Find where the given text appears and provide that cell's center as [X, Y] coordinate. 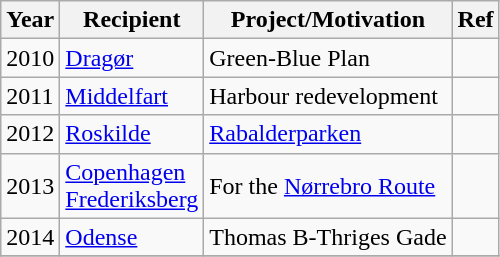
2011 [30, 96]
Thomas B-Thriges Gade [328, 237]
Project/Motivation [328, 20]
For the Nørrebro Route [328, 186]
2010 [30, 58]
Ref [476, 20]
Green-Blue Plan [328, 58]
Dragør [132, 58]
2012 [30, 134]
Rabalderparken [328, 134]
Harbour redevelopment [328, 96]
Middelfart [132, 96]
2014 [30, 237]
2013 [30, 186]
Roskilde [132, 134]
Recipient [132, 20]
Copenhagen Frederiksberg [132, 186]
Odense [132, 237]
Year [30, 20]
